Locate the cell with the specified text and output its (X, Y) center coordinate. 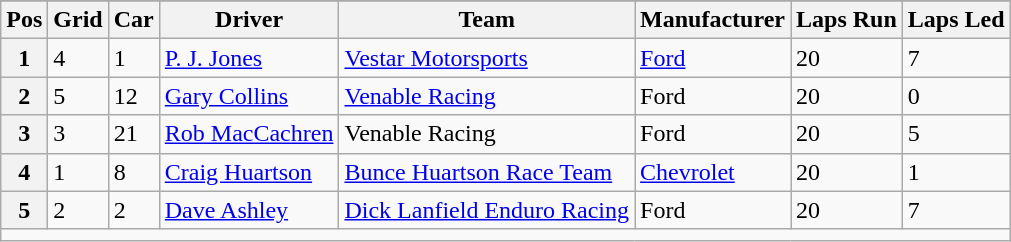
Driver (249, 20)
Gary Collins (249, 96)
Manufacturer (713, 20)
Bunce Huartson Race Team (487, 172)
Chevrolet (713, 172)
21 (134, 134)
Rob MacCachren (249, 134)
Team (487, 20)
0 (956, 96)
8 (134, 172)
Car (134, 20)
Dave Ashley (249, 210)
Craig Huartson (249, 172)
P. J. Jones (249, 58)
Dick Lanfield Enduro Racing (487, 210)
12 (134, 96)
Laps Led (956, 20)
Grid (78, 20)
Vestar Motorsports (487, 58)
Laps Run (846, 20)
Pos (24, 20)
